Output the (X, Y) coordinate of the center of the cell containing the given text.  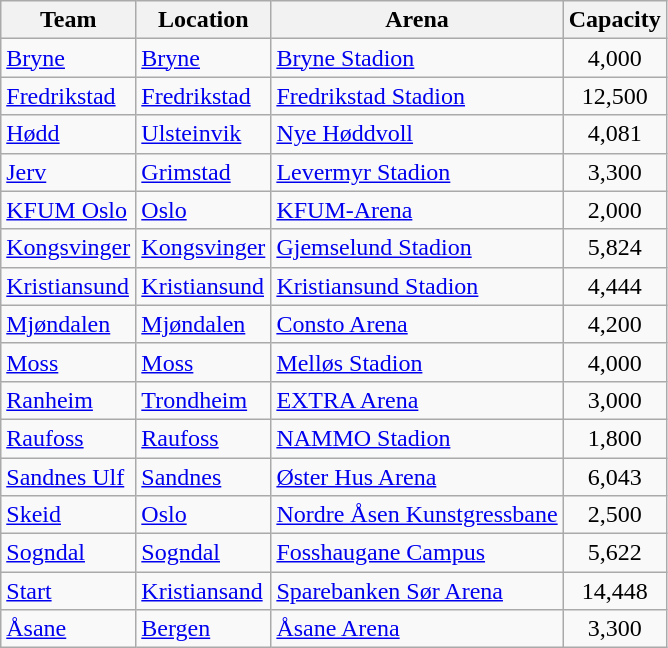
12,500 (614, 96)
Start (68, 591)
4,200 (614, 324)
Jerv (68, 172)
Melløs Stadion (417, 362)
Åsane (68, 629)
NAMMO Stadion (417, 438)
KFUM Oslo (68, 210)
Gjemselund Stadion (417, 248)
Nye Høddvoll (417, 134)
2,500 (614, 515)
Åsane Arena (417, 629)
4,444 (614, 286)
Sandnes Ulf (68, 477)
Fosshaugane Campus (417, 553)
Consto Arena (417, 324)
Skeid (68, 515)
Hødd (68, 134)
Kristiansand (204, 591)
Sandnes (204, 477)
Location (204, 20)
3,000 (614, 400)
1,800 (614, 438)
Trondheim (204, 400)
Team (68, 20)
Ulsteinvik (204, 134)
Arena (417, 20)
5,824 (614, 248)
Sparebanken Sør Arena (417, 591)
14,448 (614, 591)
Ranheim (68, 400)
Kristiansund Stadion (417, 286)
EXTRA Arena (417, 400)
Øster Hus Arena (417, 477)
KFUM-Arena (417, 210)
5,622 (614, 553)
6,043 (614, 477)
4,081 (614, 134)
Bergen (204, 629)
Bryne Stadion (417, 58)
2,000 (614, 210)
Fredrikstad Stadion (417, 96)
Levermyr Stadion (417, 172)
Grimstad (204, 172)
Nordre Åsen Kunstgressbane (417, 515)
Capacity (614, 20)
